Search for the cell housing the specified text and yield its [x, y] center coordinate. 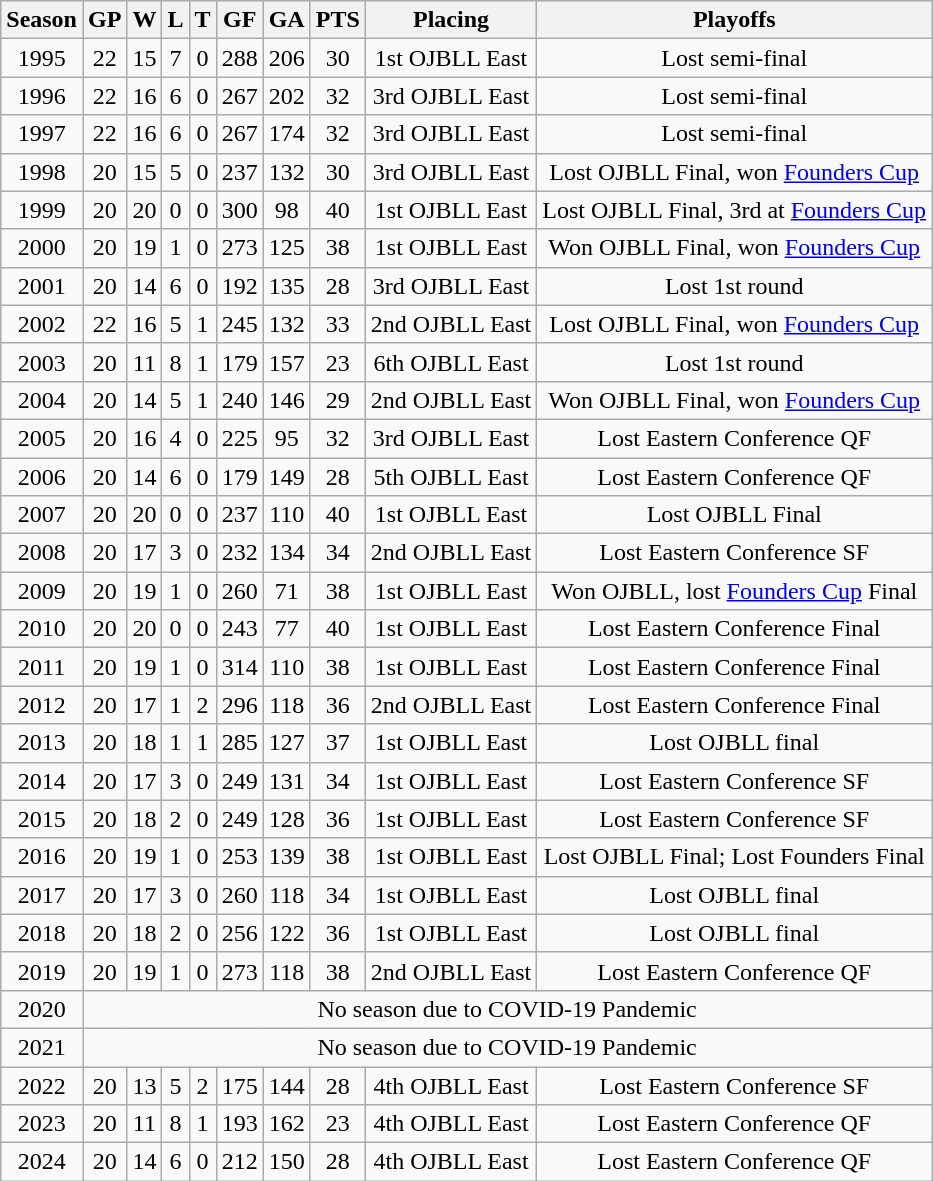
1997 [42, 134]
202 [286, 96]
134 [286, 553]
Placing [450, 20]
2013 [42, 743]
2003 [42, 362]
2000 [42, 248]
240 [240, 400]
2016 [42, 857]
L [176, 20]
212 [240, 1162]
2011 [42, 667]
2018 [42, 933]
122 [286, 933]
Lost OJBLL Final [734, 515]
256 [240, 933]
300 [240, 210]
2017 [42, 895]
206 [286, 58]
Lost OJBLL Final, 3rd at Founders Cup [734, 210]
225 [240, 438]
146 [286, 400]
95 [286, 438]
13 [144, 1085]
Season [42, 20]
2009 [42, 591]
GA [286, 20]
37 [338, 743]
1996 [42, 96]
174 [286, 134]
2021 [42, 1047]
2007 [42, 515]
Playoffs [734, 20]
296 [240, 705]
2001 [42, 286]
125 [286, 248]
135 [286, 286]
232 [240, 553]
29 [338, 400]
127 [286, 743]
2020 [42, 1009]
2004 [42, 400]
PTS [338, 20]
162 [286, 1124]
2019 [42, 971]
139 [286, 857]
2002 [42, 324]
2008 [42, 553]
2005 [42, 438]
2014 [42, 781]
157 [286, 362]
T [202, 20]
128 [286, 819]
150 [286, 1162]
1995 [42, 58]
GP [104, 20]
144 [286, 1085]
2022 [42, 1085]
W [144, 20]
5th OJBLL East [450, 477]
7 [176, 58]
253 [240, 857]
243 [240, 629]
314 [240, 667]
98 [286, 210]
149 [286, 477]
GF [240, 20]
2024 [42, 1162]
1999 [42, 210]
131 [286, 781]
Lost OJBLL Final; Lost Founders Final [734, 857]
33 [338, 324]
71 [286, 591]
6th OJBLL East [450, 362]
2012 [42, 705]
2010 [42, 629]
1998 [42, 172]
Won OJBLL, lost Founders Cup Final [734, 591]
2015 [42, 819]
285 [240, 743]
77 [286, 629]
192 [240, 286]
2006 [42, 477]
193 [240, 1124]
245 [240, 324]
175 [240, 1085]
2023 [42, 1124]
288 [240, 58]
4 [176, 438]
